Determine the (x, y) coordinate at the center of the cell enclosing the given text.  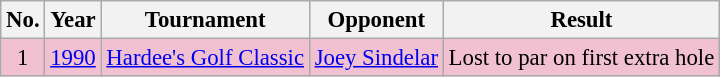
Year (73, 20)
Tournament (205, 20)
1 (23, 58)
Joey Sindelar (376, 58)
No. (23, 20)
Result (581, 20)
Opponent (376, 20)
Lost to par on first extra hole (581, 58)
Hardee's Golf Classic (205, 58)
1990 (73, 58)
